Provide the [x, y] coordinate of the cell's center where the given text is located.  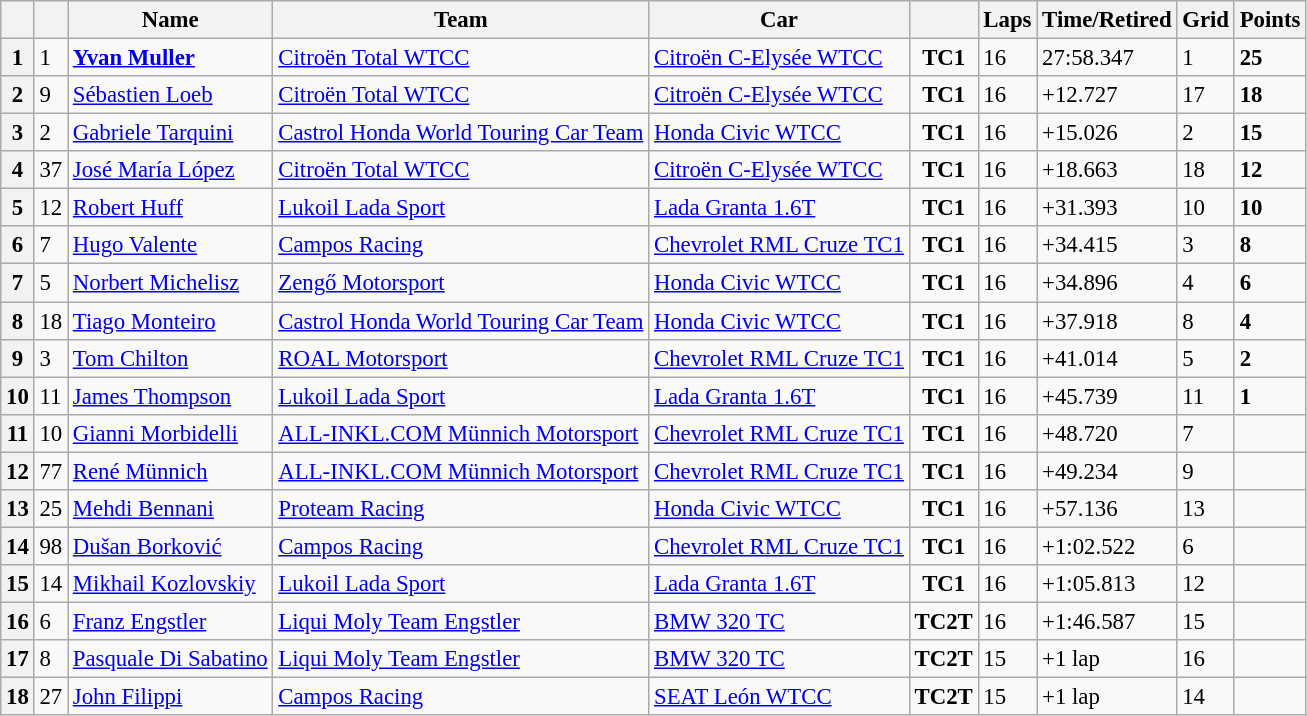
Name [170, 20]
Mehdi Bennani [170, 509]
Robert Huff [170, 208]
Sébastien Loeb [170, 95]
Hugo Valente [170, 245]
Team [461, 20]
Pasquale Di Sabatino [170, 659]
27 [50, 697]
+48.720 [1107, 433]
+15.026 [1107, 133]
Gianni Morbidelli [170, 433]
SEAT León WTCC [780, 697]
Laps [1008, 20]
+31.393 [1107, 208]
Car [780, 20]
Tom Chilton [170, 358]
Norbert Michelisz [170, 283]
John Filippi [170, 697]
+1:05.813 [1107, 584]
René Münnich [170, 471]
+45.739 [1107, 396]
Zengő Motorsport [461, 283]
James Thompson [170, 396]
98 [50, 546]
27:58.347 [1107, 58]
+49.234 [1107, 471]
Gabriele Tarquini [170, 133]
+12.727 [1107, 95]
+34.415 [1107, 245]
Tiago Monteiro [170, 321]
Franz Engstler [170, 621]
Points [1270, 20]
José María López [170, 170]
Dušan Borković [170, 546]
37 [50, 170]
+1:46.587 [1107, 621]
+41.014 [1107, 358]
Yvan Muller [170, 58]
+34.896 [1107, 283]
ROAL Motorsport [461, 358]
+1:02.522 [1107, 546]
Time/Retired [1107, 20]
+57.136 [1107, 509]
+37.918 [1107, 321]
Proteam Racing [461, 509]
+18.663 [1107, 170]
77 [50, 471]
Mikhail Kozlovskiy [170, 584]
Grid [1206, 20]
